From the cell containing the given text, extract its center point as (x, y) coordinate. 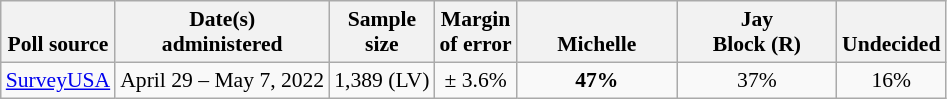
Marginof error (475, 32)
April 29 – May 7, 2022 (222, 80)
47% (597, 80)
Undecided (891, 32)
Date(s)administered (222, 32)
16% (891, 80)
37% (757, 80)
SurveyUSA (58, 80)
Michelle (597, 32)
1,389 (LV) (382, 80)
Samplesize (382, 32)
Poll source (58, 32)
± 3.6% (475, 80)
JayBlock (R) (757, 32)
